Scan for the cell matching the given text and deliver its [X, Y] coordinate at center. 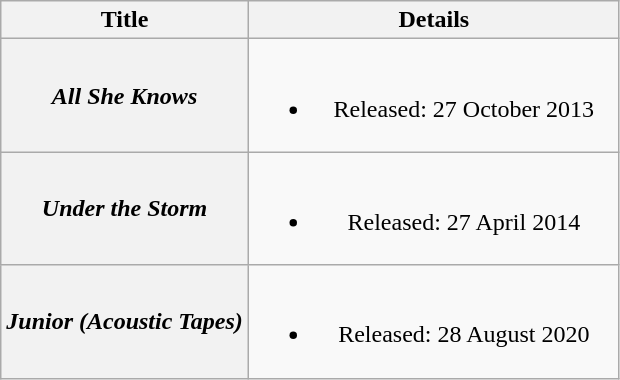
Released: 28 August 2020 [434, 322]
Released: 27 October 2013 [434, 96]
Details [434, 20]
Released: 27 April 2014 [434, 208]
Junior (Acoustic Tapes) [125, 322]
Under the Storm [125, 208]
All She Knows [125, 96]
Title [125, 20]
